Locate the cell with the specified text and output its [x, y] center coordinate. 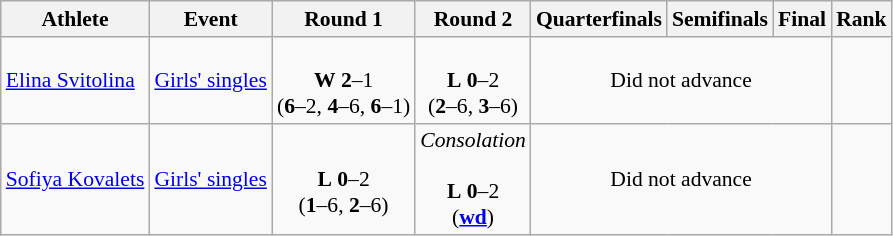
ConsolationL 0–2 (wd) [473, 179]
Quarterfinals [599, 19]
Event [210, 19]
Round 2 [473, 19]
W 2–1 (6–2, 4–6, 6–1) [344, 80]
Round 1 [344, 19]
Elina Svitolina [76, 80]
L 0–2 (2–6, 3–6) [473, 80]
Rank [862, 19]
Athlete [76, 19]
Semifinals [720, 19]
Sofiya Kovalets [76, 179]
Final [802, 19]
L 0–2 (1–6, 2–6) [344, 179]
